Find where the given text appears and provide that cell's center as [X, Y] coordinate. 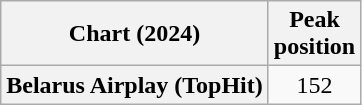
152 [314, 85]
Peakposition [314, 34]
Belarus Airplay (TopHit) [135, 85]
Chart (2024) [135, 34]
